Detect which cell encompasses the target text, then output its [x, y] center coordinate. 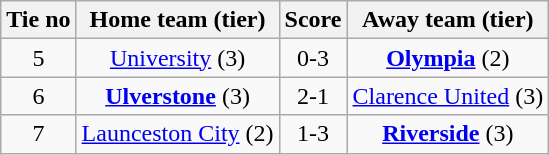
6 [38, 96]
Ulverstone (3) [178, 96]
Away team (tier) [448, 20]
Score [313, 20]
5 [38, 58]
Riverside (3) [448, 134]
0-3 [313, 58]
Launceston City (2) [178, 134]
1-3 [313, 134]
2-1 [313, 96]
Tie no [38, 20]
University (3) [178, 58]
Clarence United (3) [448, 96]
Home team (tier) [178, 20]
7 [38, 134]
Olympia (2) [448, 58]
